Capture the cell that displays the provided text and extract its (x, y) central coordinate. 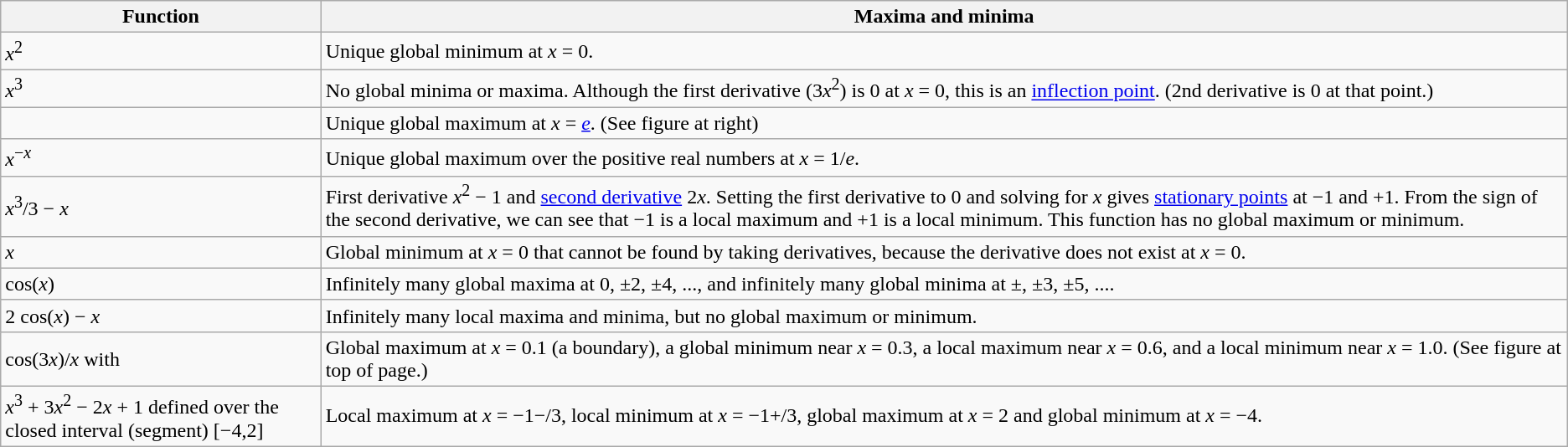
x3/3 − x (161, 207)
x3 + 3x2 − 2x + 1 defined over the closed interval (segment) [−4,2] (161, 416)
cos(3x)/x with (161, 358)
Unique global maximum over the positive real numbers at x = 1/e. (944, 157)
x−x (161, 157)
Local maximum at x = −1−/3, local minimum at x = −1+/3, global maximum at x = 2 and global minimum at x = −4. (944, 416)
Global minimum at x = 0 that cannot be found by taking derivatives, because the derivative does not exist at x = 0. (944, 252)
Infinitely many local maxima and minima, but no global maximum or minimum. (944, 316)
cos(x) (161, 284)
2 cos(x) − x (161, 316)
x (161, 252)
x3 (161, 89)
Unique global minimum at x = 0. (944, 52)
x2 (161, 52)
Unique global maximum at x = e. (See figure at right) (944, 123)
No global minima or maxima. Although the first derivative (3x2) is 0 at x = 0, this is an inflection point. (2nd derivative is 0 at that point.) (944, 89)
Maxima and minima (944, 17)
Infinitely many global maxima at 0, ±2, ±4, ..., and infinitely many global minima at ±, ±3, ±5, .... (944, 284)
Function (161, 17)
